Find where the given text appears and provide that cell's center as [x, y] coordinate. 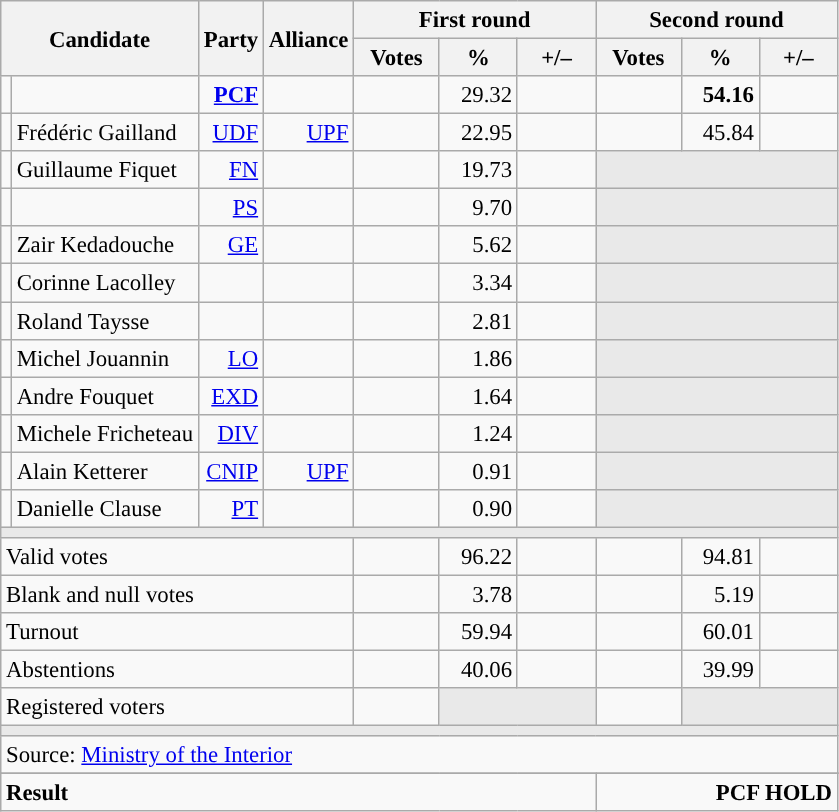
Danielle Clause [104, 509]
PS [230, 208]
PCF [230, 95]
Andre Fouquet [104, 396]
Michele Fricheteau [104, 433]
1.64 [478, 396]
PT [230, 509]
94.81 [720, 557]
2.81 [478, 321]
FN [230, 170]
Alain Ketterer [104, 471]
DIV [230, 433]
59.94 [478, 632]
Michel Jouannin [104, 358]
GE [230, 245]
Registered voters [178, 707]
0.90 [478, 509]
PCF HOLD [717, 793]
60.01 [720, 632]
Alliance [308, 38]
Frédéric Gailland [104, 133]
Guillaume Fiquet [104, 170]
EXD [230, 396]
LO [230, 358]
First round [475, 20]
Party [230, 38]
96.22 [478, 557]
Zair Kedadouche [104, 245]
Corinne Lacolley [104, 283]
UDF [230, 133]
45.84 [720, 133]
Roland Taysse [104, 321]
0.91 [478, 471]
5.62 [478, 245]
Result [298, 793]
3.78 [478, 594]
Source: Ministry of the Interior [420, 755]
CNIP [230, 471]
19.73 [478, 170]
9.70 [478, 208]
54.16 [720, 95]
22.95 [478, 133]
Blank and null votes [178, 594]
1.86 [478, 358]
Turnout [178, 632]
29.32 [478, 95]
39.99 [720, 670]
1.24 [478, 433]
3.34 [478, 283]
Abstentions [178, 670]
Candidate [100, 38]
40.06 [478, 670]
Valid votes [178, 557]
Second round [717, 20]
5.19 [720, 594]
